Output the [x, y] coordinate of the center of the cell containing the given text.  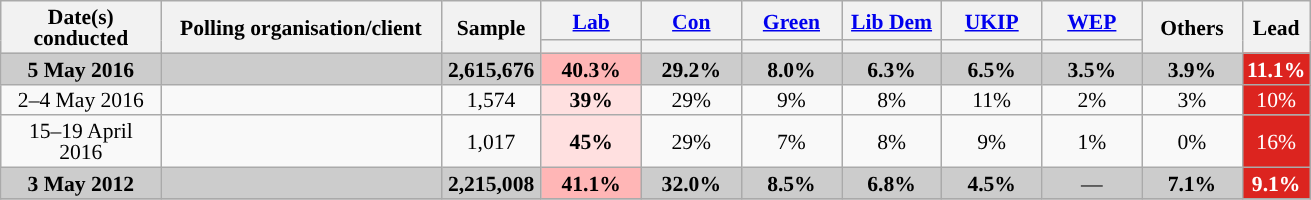
3 May 2012 [81, 184]
Date(s)conducted [81, 27]
4.5% [992, 184]
1% [1092, 142]
45% [591, 142]
5 May 2016 [81, 68]
Lead [1276, 27]
6.8% [892, 184]
8.0% [791, 68]
11.1% [1276, 68]
Lab [591, 20]
32.0% [691, 184]
39% [591, 100]
41.1% [591, 184]
2,215,008 [491, 184]
Sample [491, 27]
UKIP [992, 20]
2% [1092, 100]
7% [791, 142]
Green [791, 20]
— [1092, 184]
8.5% [791, 184]
7.1% [1192, 184]
2,615,676 [491, 68]
40.3% [591, 68]
3.9% [1192, 68]
Lib Dem [892, 20]
6.3% [892, 68]
Con [691, 20]
1,017 [491, 142]
3.5% [1092, 68]
Polling organisation/client [301, 27]
29.2% [691, 68]
6.5% [992, 68]
0% [1192, 142]
15–19 April 2016 [81, 142]
WEP [1092, 20]
16% [1276, 142]
3% [1192, 100]
Others [1192, 27]
9.1% [1276, 184]
11% [992, 100]
10% [1276, 100]
2–4 May 2016 [81, 100]
1,574 [491, 100]
